Extract the [x, y] coordinate from the center of the cell holding the provided text.  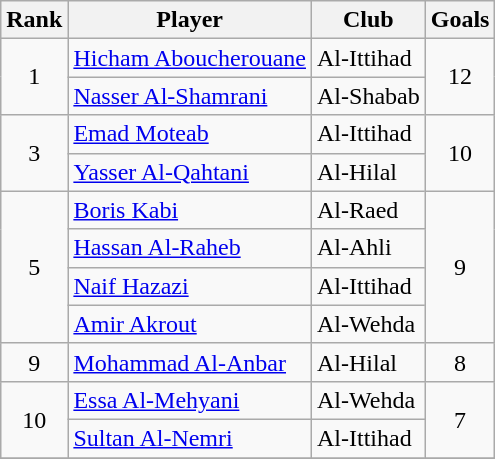
Hicham Aboucherouane [190, 58]
7 [460, 419]
Yasser Al-Qahtani [190, 172]
Rank [34, 20]
Emad Moteab [190, 134]
Boris Kabi [190, 210]
Naif Hazazi [190, 286]
Sultan Al-Nemri [190, 438]
Amir Akrout [190, 324]
Club [369, 20]
Mohammad Al-Anbar [190, 362]
Al-Shabab [369, 96]
Al-Raed [369, 210]
Nasser Al-Shamrani [190, 96]
5 [34, 267]
Al-Ahli [369, 248]
3 [34, 153]
Hassan Al-Raheb [190, 248]
12 [460, 77]
Goals [460, 20]
1 [34, 77]
Essa Al-Mehyani [190, 400]
8 [460, 362]
Player [190, 20]
